Extract the [X, Y] coordinate from the center of the cell holding the provided text.  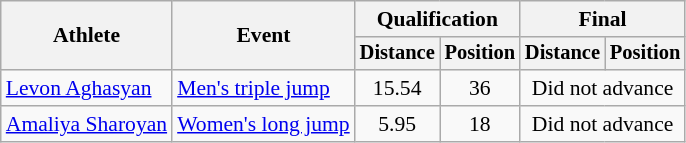
Women's long jump [264, 124]
Athlete [86, 36]
5.95 [398, 124]
Levon Aghasyan [86, 88]
Qualification [438, 19]
18 [480, 124]
Event [264, 36]
Final [602, 19]
15.54 [398, 88]
36 [480, 88]
Men's triple jump [264, 88]
Amaliya Sharoyan [86, 124]
